Identify which cell holds the provided text, then report its [x, y] central coordinate. 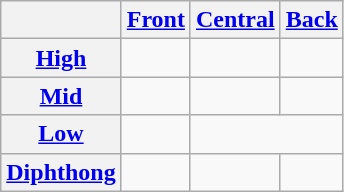
High [61, 58]
Front [156, 20]
Low [61, 134]
Mid [61, 96]
Diphthong [61, 172]
Central [235, 20]
Back [312, 20]
